Extract the (X, Y) coordinate from the center of the cell holding the provided text.  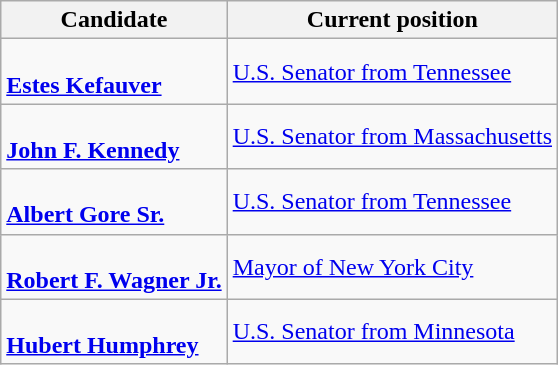
Robert F. Wagner Jr. (114, 266)
Mayor of New York City (392, 266)
John F. Kennedy (114, 136)
Albert Gore Sr. (114, 202)
Candidate (114, 20)
Estes Kefauver (114, 72)
Hubert Humphrey (114, 332)
Current position (392, 20)
U.S. Senator from Minnesota (392, 332)
U.S. Senator from Massachusetts (392, 136)
